Locate the cell with the specified text and output its [x, y] center coordinate. 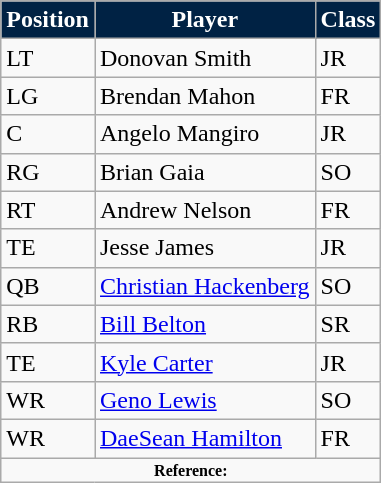
Kyle Carter [204, 362]
DaeSean Hamilton [204, 438]
Brendan Mahon [204, 96]
Andrew Nelson [204, 210]
Class [348, 20]
LG [48, 96]
Donovan Smith [204, 58]
Position [48, 20]
RB [48, 324]
Angelo Mangiro [204, 134]
Jesse James [204, 248]
Reference: [191, 470]
SR [348, 324]
RT [48, 210]
C [48, 134]
LT [48, 58]
Brian Gaia [204, 172]
RG [48, 172]
Geno Lewis [204, 400]
QB [48, 286]
Player [204, 20]
Christian Hackenberg [204, 286]
Bill Belton [204, 324]
